Locate the cell with the specified text and output its [X, Y] center coordinate. 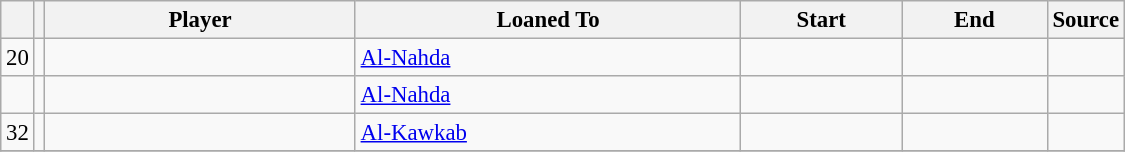
End [975, 20]
Al-Kawkab [548, 133]
20 [18, 58]
Loaned To [548, 20]
Start [822, 20]
Player [200, 20]
32 [18, 133]
Source [1086, 20]
